Locate the cell with the specified text and output its (x, y) center coordinate. 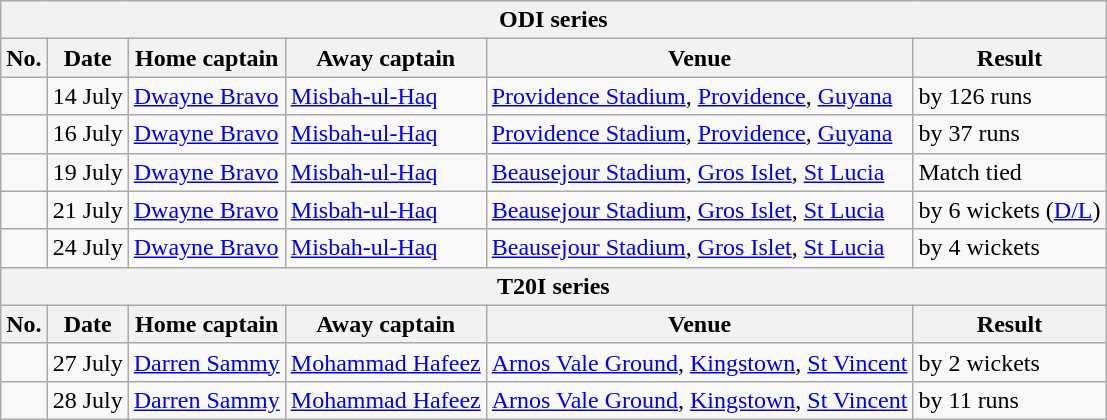
27 July (88, 362)
19 July (88, 172)
14 July (88, 96)
by 11 runs (1010, 400)
by 4 wickets (1010, 248)
28 July (88, 400)
by 126 runs (1010, 96)
16 July (88, 134)
by 37 runs (1010, 134)
21 July (88, 210)
Match tied (1010, 172)
by 2 wickets (1010, 362)
by 6 wickets (D/L) (1010, 210)
24 July (88, 248)
ODI series (554, 20)
T20I series (554, 286)
